Identify which cell holds the provided text, then report its (X, Y) central coordinate. 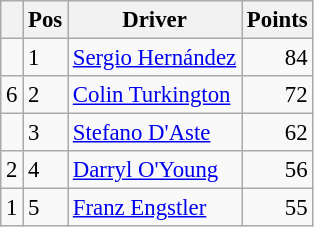
4 (46, 170)
Colin Turkington (155, 95)
62 (278, 133)
Darryl O'Young (155, 170)
56 (278, 170)
Pos (46, 20)
Driver (155, 20)
Points (278, 20)
84 (278, 58)
6 (12, 95)
3 (46, 133)
Sergio Hernández (155, 58)
55 (278, 208)
Stefano D'Aste (155, 133)
Franz Engstler (155, 208)
5 (46, 208)
72 (278, 95)
